Search for the cell housing the specified text and yield its [X, Y] center coordinate. 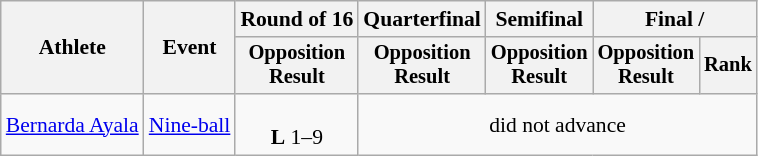
L 1–9 [296, 124]
Bernarda Ayala [72, 124]
Semifinal [540, 19]
did not advance [557, 124]
Final / [675, 19]
Rank [728, 66]
Event [190, 48]
Quarterfinal [422, 19]
Athlete [72, 48]
Nine-ball [190, 124]
Round of 16 [296, 19]
